Search for the cell housing the specified text and yield its [X, Y] center coordinate. 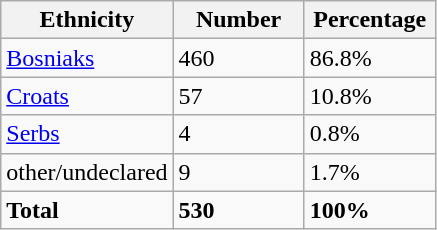
57 [238, 96]
86.8% [370, 58]
460 [238, 58]
10.8% [370, 96]
0.8% [370, 134]
Croats [87, 96]
100% [370, 210]
Ethnicity [87, 20]
Number [238, 20]
Total [87, 210]
Percentage [370, 20]
Serbs [87, 134]
4 [238, 134]
530 [238, 210]
Bosniaks [87, 58]
other/undeclared [87, 172]
9 [238, 172]
1.7% [370, 172]
